Pinpoint the cell where the given text exists, returning its (X, Y) midpoint coordinate. 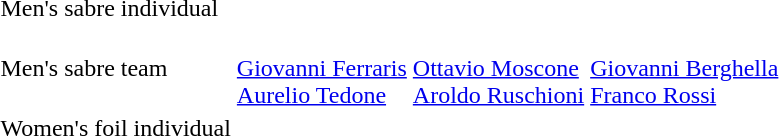
Ottavio Moscone Aroldo Ruschioni (498, 68)
Giovanni Ferraris Aurelio Tedone (322, 68)
